Scan for the cell matching the given text and deliver its [x, y] coordinate at center. 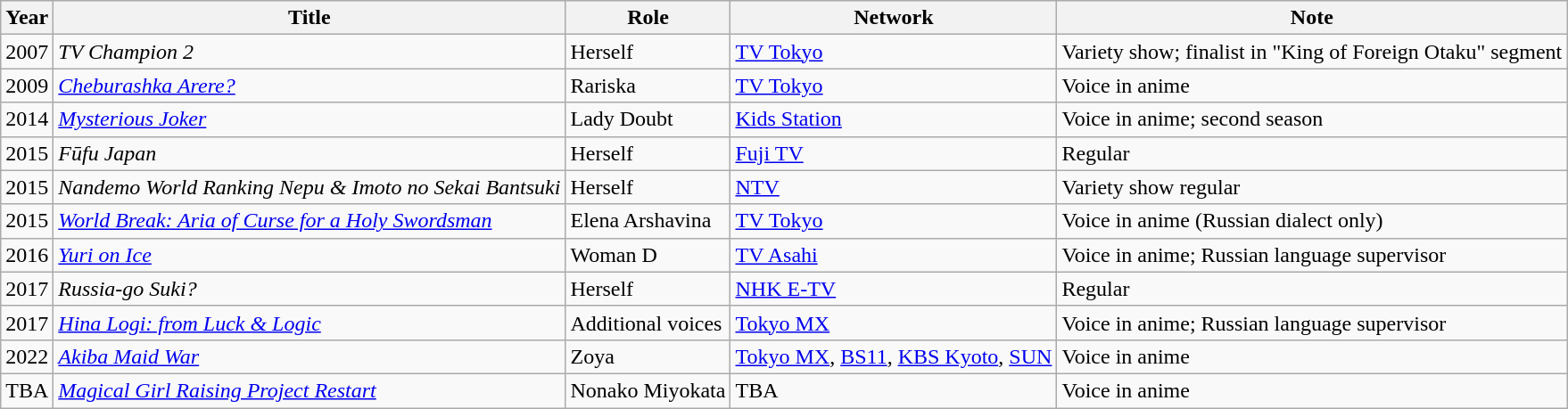
Zoya [648, 356]
Note [1312, 18]
Akiba Maid War [309, 356]
2016 [27, 255]
Network [894, 18]
Voice in anime; second season [1312, 119]
Kids Station [894, 119]
Title [309, 18]
Fūfu Japan [309, 153]
Nonako Miyokata [648, 390]
World Break: Aria of Curse for a Holy Swordsman [309, 221]
Tokyo MX, BS11, KBS Kyoto, SUN [894, 356]
Nandemo World Ranking Nepu & Imoto no Sekai Bantsuki [309, 187]
Variety show regular [1312, 187]
Elena Arshavina [648, 221]
Variety show; finalist in "King of Foreign Otaku" segment [1312, 52]
Magical Girl Raising Project Restart [309, 390]
Fuji TV [894, 153]
Cheburashka Arere? [309, 86]
Russia-go Suki? [309, 289]
TV Champion 2 [309, 52]
2022 [27, 356]
2009 [27, 86]
Hina Logi: from Luck & Logic [309, 323]
Woman D [648, 255]
Tokyo MX [894, 323]
Yuri on Ice [309, 255]
TV Asahi [894, 255]
Role [648, 18]
Mysterious Joker [309, 119]
2007 [27, 52]
2014 [27, 119]
NTV [894, 187]
Rariska [648, 86]
NHK E-TV [894, 289]
Lady Doubt [648, 119]
Year [27, 18]
Additional voices [648, 323]
Voice in anime (Russian dialect only) [1312, 221]
